Capture the cell that displays the provided text and extract its (x, y) central coordinate. 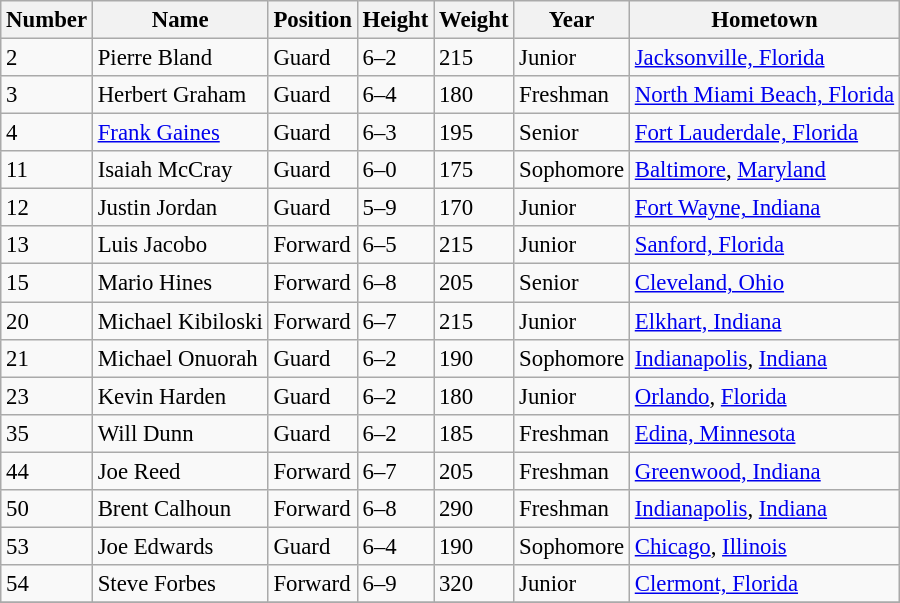
Joe Edwards (180, 546)
2 (47, 58)
50 (47, 509)
Justin Jordan (180, 208)
Hometown (764, 20)
Michael Onuorah (180, 358)
Number (47, 20)
6–9 (395, 584)
21 (47, 358)
Mario Hines (180, 283)
3 (47, 95)
290 (474, 509)
Clermont, Florida (764, 584)
53 (47, 546)
Chicago, Illinois (764, 546)
Fort Lauderdale, Florida (764, 133)
Elkhart, Indiana (764, 321)
175 (474, 170)
170 (474, 208)
Weight (474, 20)
185 (474, 433)
6–0 (395, 170)
Height (395, 20)
Steve Forbes (180, 584)
Fort Wayne, Indiana (764, 208)
6–3 (395, 133)
35 (47, 433)
6–5 (395, 245)
13 (47, 245)
Orlando, Florida (764, 396)
Greenwood, Indiana (764, 471)
Year (572, 20)
Brent Calhoun (180, 509)
Sanford, Florida (764, 245)
Will Dunn (180, 433)
15 (47, 283)
Frank Gaines (180, 133)
54 (47, 584)
5–9 (395, 208)
Isaiah McCray (180, 170)
23 (47, 396)
Kevin Harden (180, 396)
320 (474, 584)
Joe Reed (180, 471)
Cleveland, Ohio (764, 283)
Luis Jacobo (180, 245)
11 (47, 170)
Pierre Bland (180, 58)
195 (474, 133)
Herbert Graham (180, 95)
Position (312, 20)
North Miami Beach, Florida (764, 95)
12 (47, 208)
4 (47, 133)
Edina, Minnesota (764, 433)
44 (47, 471)
Baltimore, Maryland (764, 170)
Jacksonville, Florida (764, 58)
20 (47, 321)
Michael Kibiloski (180, 321)
Name (180, 20)
